Scan for the cell matching the given text and deliver its (X, Y) coordinate at center. 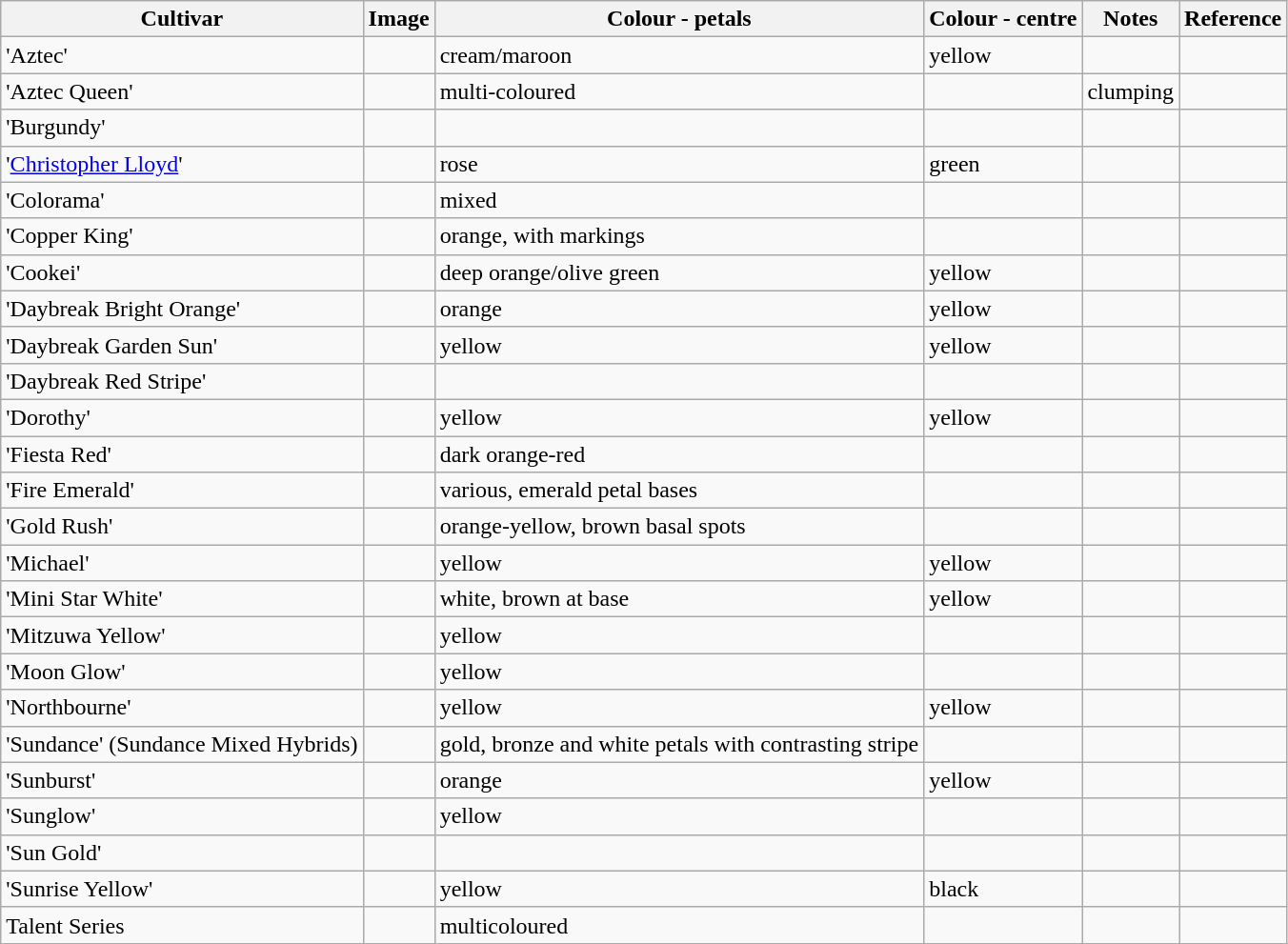
'Mini Star White' (182, 599)
clumping (1131, 91)
Talent Series (182, 925)
'Daybreak Garden Sun' (182, 345)
'Gold Rush' (182, 527)
Reference (1233, 19)
'Sunrise Yellow' (182, 889)
'Aztec' (182, 55)
'Fire Emerald' (182, 491)
deep orange/olive green (679, 272)
'Michael' (182, 563)
'Sundance' (Sundance Mixed Hybrids) (182, 744)
mixed (679, 200)
'Sunburst' (182, 780)
multi-coloured (679, 91)
orange-yellow, brown basal spots (679, 527)
multicoloured (679, 925)
'Northbourne' (182, 708)
'Fiesta Red' (182, 454)
dark orange-red (679, 454)
Image (398, 19)
Notes (1131, 19)
'Aztec Queen' (182, 91)
'Sun Gold' (182, 853)
'Christopher Lloyd' (182, 164)
'Burgundy' (182, 128)
'Mitzuwa Yellow' (182, 635)
Cultivar (182, 19)
gold, bronze and white petals with contrasting stripe (679, 744)
'Copper King' (182, 236)
'Moon Glow' (182, 672)
'Colorama' (182, 200)
'Dorothy' (182, 417)
green (1003, 164)
'Daybreak Bright Orange' (182, 309)
cream/maroon (679, 55)
Colour - petals (679, 19)
rose (679, 164)
'Cookei' (182, 272)
black (1003, 889)
Colour - centre (1003, 19)
white, brown at base (679, 599)
various, emerald petal bases (679, 491)
'Daybreak Red Stripe' (182, 381)
'Sunglow' (182, 816)
orange, with markings (679, 236)
